Return (X, Y) of the center of cell containing provided text 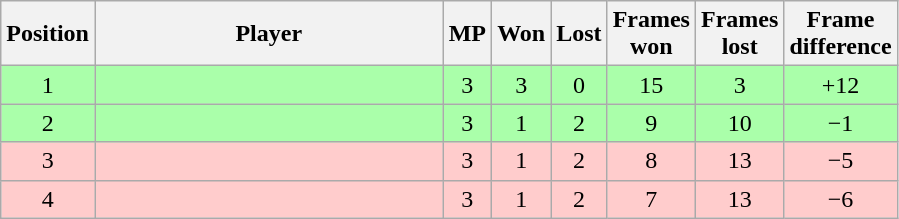
−1 (840, 123)
Frames won (651, 34)
9 (651, 123)
4 (48, 199)
0 (579, 85)
8 (651, 161)
+12 (840, 85)
10 (739, 123)
7 (651, 199)
Lost (579, 34)
−6 (840, 199)
Position (48, 34)
MP (468, 34)
15 (651, 85)
Frame difference (840, 34)
Won (522, 34)
Frames lost (739, 34)
Player (268, 34)
−5 (840, 161)
